Output the (x, y) coordinate of the center of the cell containing the given text.  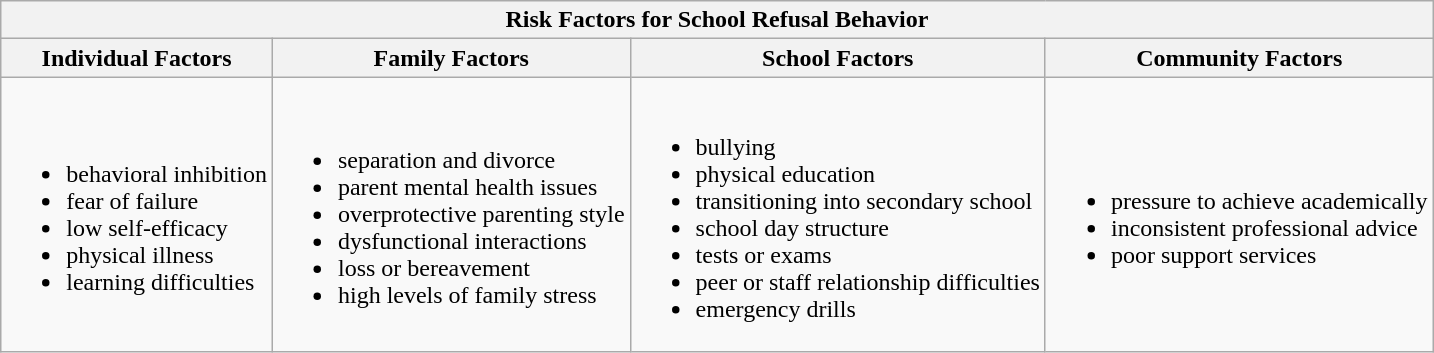
Individual Factors (137, 58)
School Factors (838, 58)
behavioral inhibitionfear of failurelow self-efficacyphysical illnesslearning difficulties (137, 214)
Community Factors (1239, 58)
pressure to achieve academicallyinconsistent professional advicepoor support services (1239, 214)
Risk Factors for School Refusal Behavior (717, 20)
Family Factors (451, 58)
